Identify which cell holds the provided text, then report its (x, y) central coordinate. 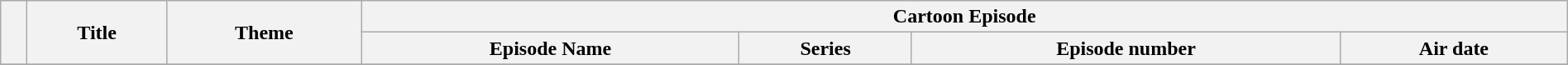
Episode Name (551, 48)
Theme (265, 32)
Air date (1454, 48)
Cartoon Episode (964, 17)
Episode number (1126, 48)
Title (98, 32)
Series (825, 48)
